Pinpoint the cell where the given text exists, returning its [X, Y] midpoint coordinate. 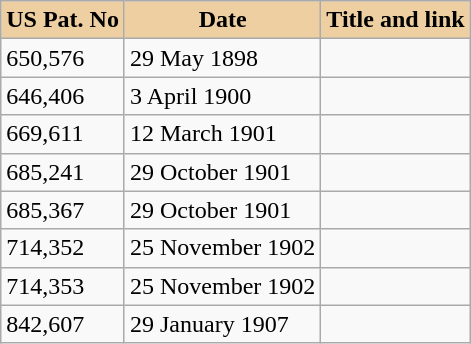
842,607 [63, 324]
714,352 [63, 248]
3 April 1900 [222, 96]
12 March 1901 [222, 134]
29 May 1898 [222, 58]
Title and link [396, 20]
650,576 [63, 58]
669,611 [63, 134]
646,406 [63, 96]
Date [222, 20]
US Pat. No [63, 20]
685,367 [63, 210]
685,241 [63, 172]
29 January 1907 [222, 324]
714,353 [63, 286]
